Output the [x, y] coordinate of the center of the cell containing the given text.  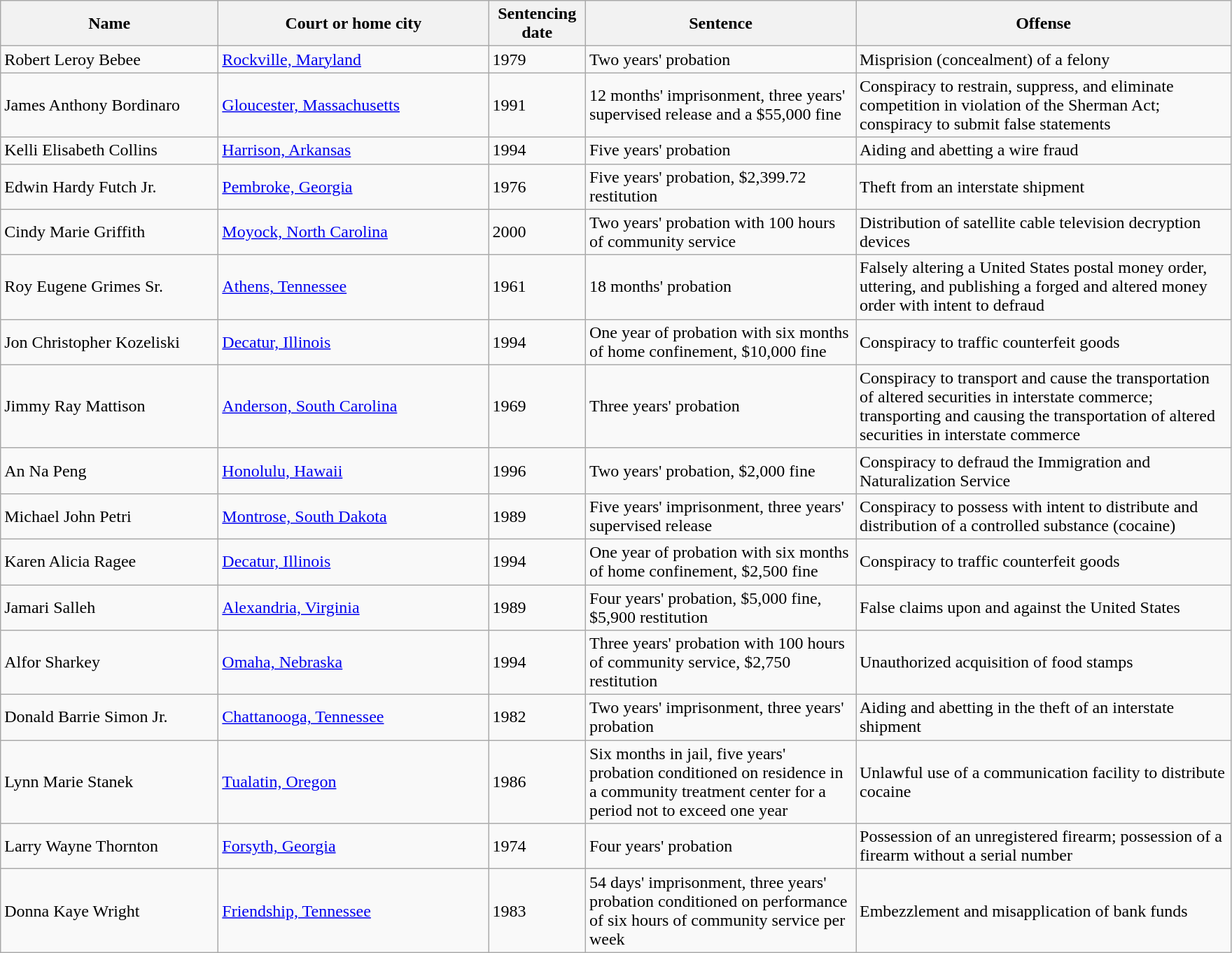
Rockville, Maryland [353, 59]
Theft from an interstate shipment [1043, 186]
Conspiracy to possess with intent to distribute and distribution of a controlled substance (cocaine) [1043, 516]
Falsely altering a United States postal money order, uttering, and publishing a forged and altered money order with intent to defraud [1043, 287]
False claims upon and against the United States [1043, 607]
Possession of an unregistered firearm; possession of a firearm without a serial number [1043, 847]
Three years' probation with 100 hours of community service, $2,750 restitution [720, 663]
Lynn Marie Stanek [109, 782]
Friendship, Tennessee [353, 911]
Montrose, South Dakota [353, 516]
Two years' imprisonment, three years' probation [720, 718]
Embezzlement and misapplication of bank funds [1043, 911]
Alfor Sharkey [109, 663]
2000 [538, 232]
1976 [538, 186]
Michael John Petri [109, 516]
Forsyth, Georgia [353, 847]
An Na Peng [109, 470]
Aiding and abetting a wire fraud [1043, 150]
Donald Barrie Simon Jr. [109, 718]
Athens, Tennessee [353, 287]
Court or home city [353, 24]
1991 [538, 105]
Four years' probation [720, 847]
Sentencing date [538, 24]
1996 [538, 470]
18 months' probation [720, 287]
Alexandria, Virginia [353, 607]
One year of probation with six months of home confinement, $2,500 fine [720, 561]
Five years' imprisonment, three years' supervised release [720, 516]
1983 [538, 911]
Gloucester, Massachusetts [353, 105]
Offense [1043, 24]
Kelli Elisabeth Collins [109, 150]
Jamari Salleh [109, 607]
Sentence [720, 24]
Name [109, 24]
Unauthorized acquisition of food stamps [1043, 663]
Distribution of satellite cable television decryption devices [1043, 232]
Two years' probation with 100 hours of community service [720, 232]
Donna Kaye Wright [109, 911]
1969 [538, 406]
Conspiracy to defraud the Immigration and Naturalization Service [1043, 470]
1982 [538, 718]
Edwin Hardy Futch Jr. [109, 186]
Two years' probation [720, 59]
One year of probation with six months of home confinement, $10,000 fine [720, 341]
Pembroke, Georgia [353, 186]
Omaha, Nebraska [353, 663]
Robert Leroy Bebee [109, 59]
1979 [538, 59]
Jimmy Ray Mattison [109, 406]
54 days' imprisonment, three years' probation conditioned on performance of six hours of community service per week [720, 911]
Tualatin, Oregon [353, 782]
Honolulu, Hawaii [353, 470]
Six months in jail, five years' probation conditioned on residence in a community treatment center for a period not to exceed one year [720, 782]
Three years' probation [720, 406]
Cindy Marie Griffith [109, 232]
Anderson, South Carolina [353, 406]
Karen Alicia Ragee [109, 561]
Conspiracy to restrain, suppress, and eliminate competition in violation of the Sherman Act; conspiracy to submit false statements [1043, 105]
Roy Eugene Grimes Sr. [109, 287]
Larry Wayne Thornton [109, 847]
Five years' probation [720, 150]
Jon Christopher Kozeliski [109, 341]
Aiding and abetting in the theft of an interstate shipment [1043, 718]
Two years' probation, $2,000 fine [720, 470]
Unlawful use of a communication facility to distribute cocaine [1043, 782]
1961 [538, 287]
Moyock, North Carolina [353, 232]
Five years' probation, $2,399.72 restitution [720, 186]
Chattanooga, Tennessee [353, 718]
Four years' probation, $5,000 fine, $5,900 restitution [720, 607]
Misprision (concealment) of a felony [1043, 59]
James Anthony Bordinaro [109, 105]
Harrison, Arkansas [353, 150]
1986 [538, 782]
1974 [538, 847]
12 months' imprisonment, three years' supervised release and a $55,000 fine [720, 105]
